Scan for the cell matching the given text and deliver its [x, y] coordinate at center. 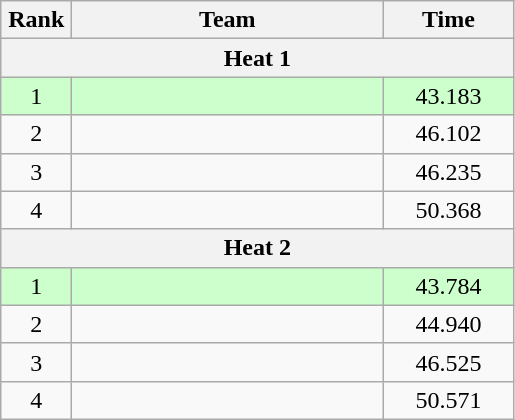
Rank [36, 20]
50.571 [448, 400]
46.525 [448, 362]
50.368 [448, 210]
46.102 [448, 134]
43.784 [448, 286]
44.940 [448, 324]
46.235 [448, 172]
Heat 2 [258, 248]
43.183 [448, 96]
Team [228, 20]
Heat 1 [258, 58]
Time [448, 20]
